Extract the (X, Y) coordinate from the center of the cell holding the provided text.  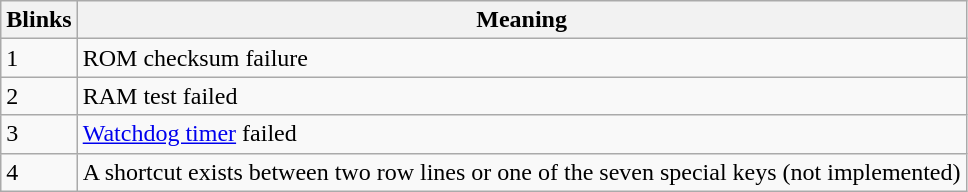
Blinks (39, 20)
Meaning (522, 20)
4 (39, 172)
3 (39, 134)
RAM test failed (522, 96)
1 (39, 58)
Watchdog timer failed (522, 134)
2 (39, 96)
ROM checksum failure (522, 58)
A shortcut exists between two row lines or one of the seven special keys (not implemented) (522, 172)
